For the text-containing cell, return its midpoint in [X, Y] coordinate format. 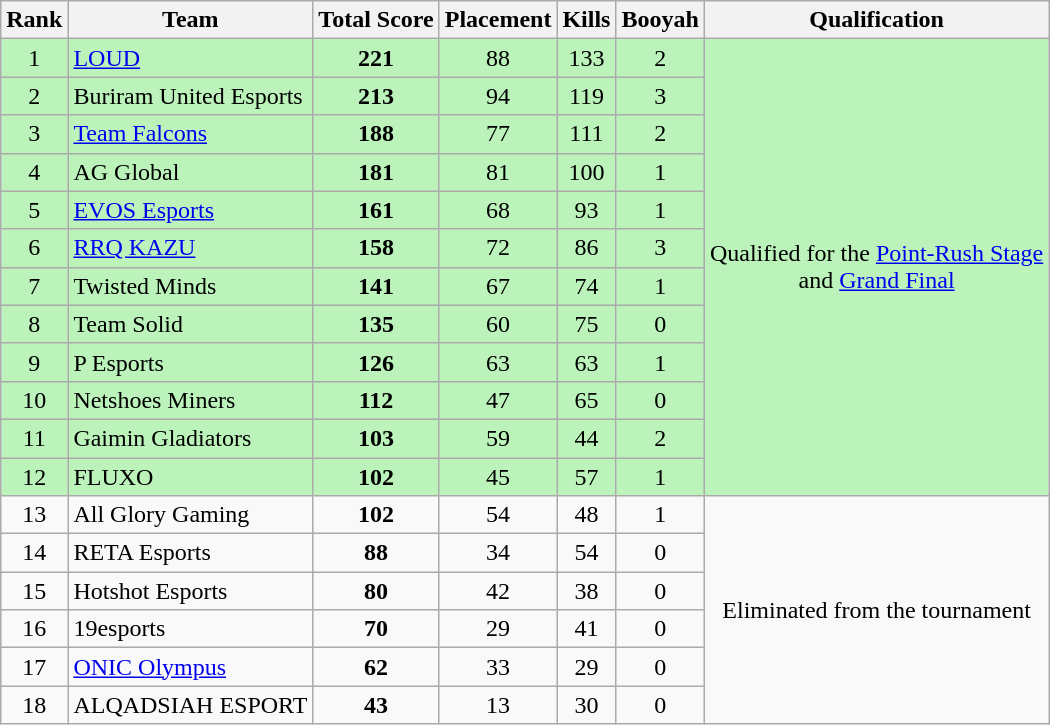
221 [376, 58]
103 [376, 438]
47 [498, 400]
EVOS Esports [190, 210]
80 [376, 591]
93 [586, 210]
74 [586, 286]
75 [586, 324]
38 [586, 591]
72 [498, 248]
86 [586, 248]
Gaimin Gladiators [190, 438]
Total Score [376, 20]
Booyah [660, 20]
68 [498, 210]
Placement [498, 20]
9 [34, 362]
5 [34, 210]
188 [376, 134]
11 [34, 438]
P Esports [190, 362]
Rank [34, 20]
Buriram United Esports [190, 96]
181 [376, 172]
30 [586, 705]
133 [586, 58]
19esports [190, 629]
57 [586, 477]
62 [376, 667]
77 [498, 134]
126 [376, 362]
34 [498, 553]
44 [586, 438]
14 [34, 553]
161 [376, 210]
111 [586, 134]
17 [34, 667]
158 [376, 248]
Kills [586, 20]
Eliminated from the tournament [876, 610]
33 [498, 667]
100 [586, 172]
141 [376, 286]
7 [34, 286]
119 [586, 96]
ALQADSIAH ESPORT [190, 705]
18 [34, 705]
41 [586, 629]
59 [498, 438]
Qualification [876, 20]
Team [190, 20]
81 [498, 172]
94 [498, 96]
12 [34, 477]
ONIC Olympus [190, 667]
16 [34, 629]
Team Falcons [190, 134]
15 [34, 591]
AG Global [190, 172]
65 [586, 400]
Twisted Minds [190, 286]
43 [376, 705]
10 [34, 400]
45 [498, 477]
67 [498, 286]
Hotshot Esports [190, 591]
48 [586, 515]
Qualified for the Point-Rush Stage and Grand Final [876, 268]
135 [376, 324]
112 [376, 400]
4 [34, 172]
8 [34, 324]
213 [376, 96]
6 [34, 248]
Netshoes Miners [190, 400]
All Glory Gaming [190, 515]
RETA Esports [190, 553]
LOUD [190, 58]
42 [498, 591]
FLUXO [190, 477]
60 [498, 324]
Team Solid [190, 324]
70 [376, 629]
RRQ KAZU [190, 248]
